Detect which cell encompasses the target text, then output its (X, Y) center coordinate. 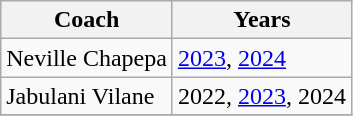
Years (262, 20)
Neville Chapepa (87, 58)
2022, 2023, 2024 (262, 96)
2023, 2024 (262, 58)
Jabulani Vilane (87, 96)
Coach (87, 20)
